Capture the cell that displays the provided text and extract its [x, y] central coordinate. 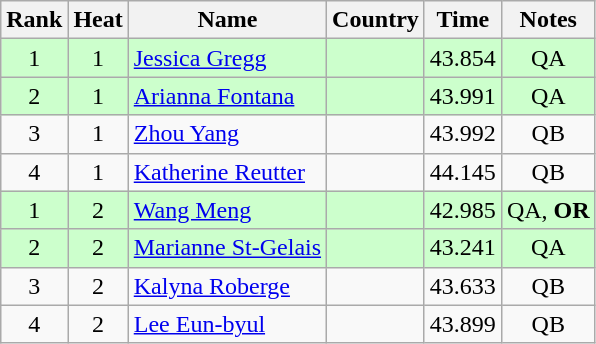
Lee Eun-byul [227, 324]
42.985 [462, 210]
Name [227, 20]
Time [462, 20]
43.899 [462, 324]
Notes [548, 20]
QA, OR [548, 210]
Kalyna Roberge [227, 286]
Heat [98, 20]
Marianne St-Gelais [227, 248]
Country [376, 20]
43.633 [462, 286]
43.991 [462, 96]
43.992 [462, 134]
Arianna Fontana [227, 96]
Zhou Yang [227, 134]
43.854 [462, 58]
44.145 [462, 172]
Jessica Gregg [227, 58]
Katherine Reutter [227, 172]
43.241 [462, 248]
Rank [34, 20]
Wang Meng [227, 210]
